Provide the (X, Y) coordinate of the cell's center where the given text is located.  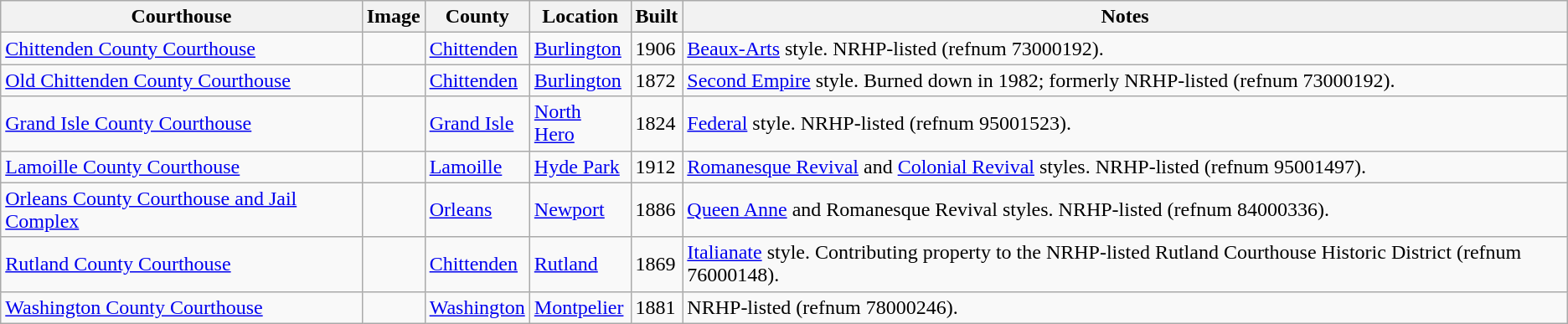
Newport (580, 209)
Rutland County Courthouse (181, 265)
Beaux-Arts style. NRHP-listed (refnum 73000192). (1125, 49)
Lamoille County Courthouse (181, 167)
Courthouse (181, 17)
NRHP-listed (refnum 78000246). (1125, 307)
Italianate style. Contributing property to the NRHP-listed Rutland Courthouse Historic District (refnum 76000148). (1125, 265)
Grand Isle County Courthouse (181, 124)
Montpelier (580, 307)
1872 (657, 80)
Orleans County Courthouse and Jail Complex (181, 209)
Federal style. NRHP-listed (refnum 95001523). (1125, 124)
Chittenden County Courthouse (181, 49)
Rutland (580, 265)
Washington (477, 307)
Built (657, 17)
County (477, 17)
Old Chittenden County Courthouse (181, 80)
Orleans (477, 209)
1824 (657, 124)
Romanesque Revival and Colonial Revival styles. NRHP-listed (refnum 95001497). (1125, 167)
Queen Anne and Romanesque Revival styles. NRHP-listed (refnum 84000336). (1125, 209)
Location (580, 17)
Grand Isle (477, 124)
Notes (1125, 17)
Washington County Courthouse (181, 307)
1912 (657, 167)
Image (394, 17)
1869 (657, 265)
1906 (657, 49)
North Hero (580, 124)
1886 (657, 209)
Hyde Park (580, 167)
Second Empire style. Burned down in 1982; formerly NRHP-listed (refnum 73000192). (1125, 80)
1881 (657, 307)
Lamoille (477, 167)
